Find where the given text appears and provide that cell's center as (X, Y) coordinate. 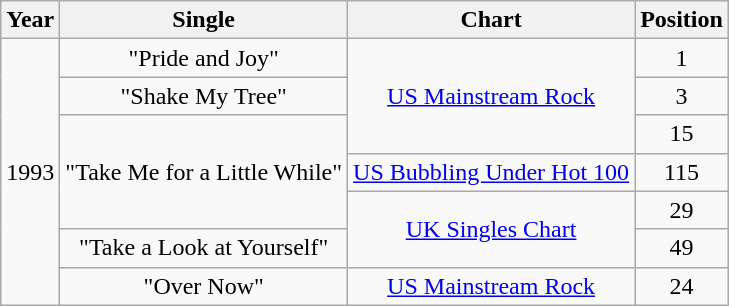
"Shake My Tree" (204, 96)
Single (204, 20)
"Take a Look at Yourself" (204, 248)
"Pride and Joy" (204, 58)
15 (682, 134)
115 (682, 172)
29 (682, 210)
Chart (492, 20)
1993 (30, 172)
3 (682, 96)
24 (682, 286)
Year (30, 20)
49 (682, 248)
"Over Now" (204, 286)
"Take Me for a Little While" (204, 172)
Position (682, 20)
1 (682, 58)
UK Singles Chart (492, 229)
US Bubbling Under Hot 100 (492, 172)
